Determine the (X, Y) coordinate at the center of the cell enclosing the given text.  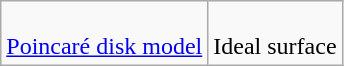
Poincaré disk model (104, 34)
Ideal surface (275, 34)
